Identify which cell holds the provided text, then report its [X, Y] central coordinate. 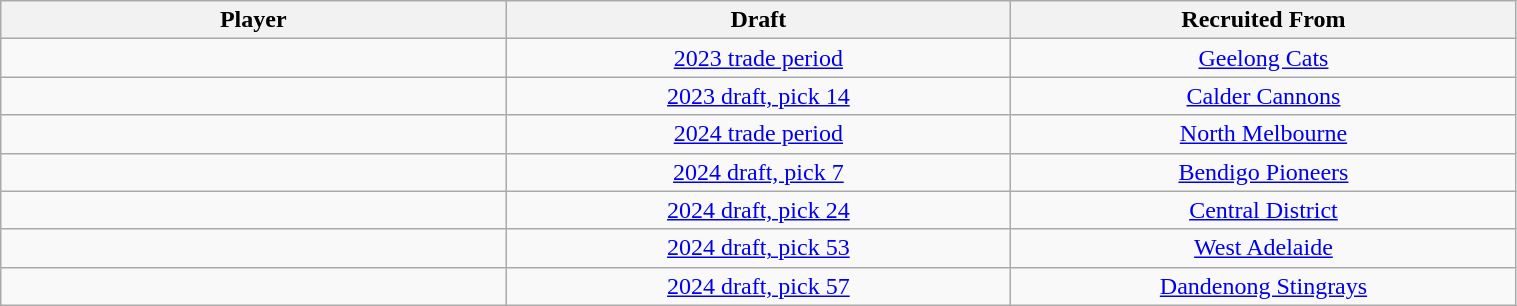
Player [254, 20]
Calder Cannons [1264, 96]
2023 trade period [758, 58]
North Melbourne [1264, 134]
2024 draft, pick 53 [758, 248]
Recruited From [1264, 20]
Dandenong Stingrays [1264, 286]
Draft [758, 20]
Geelong Cats [1264, 58]
2024 trade period [758, 134]
2024 draft, pick 24 [758, 210]
2024 draft, pick 7 [758, 172]
2024 draft, pick 57 [758, 286]
2023 draft, pick 14 [758, 96]
Bendigo Pioneers [1264, 172]
Central District [1264, 210]
West Adelaide [1264, 248]
